Identify which cell holds the provided text, then report its (X, Y) central coordinate. 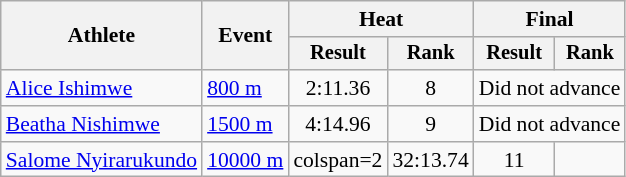
Final (550, 19)
1500 m (245, 124)
Heat (380, 19)
2:11.36 (338, 88)
Alice Ishimwe (102, 88)
9 (430, 124)
Event (245, 36)
8 (430, 88)
800 m (245, 88)
Athlete (102, 36)
4:14.96 (338, 124)
Beatha Nishimwe (102, 124)
